Output the [x, y] coordinate of the center of the cell containing the given text.  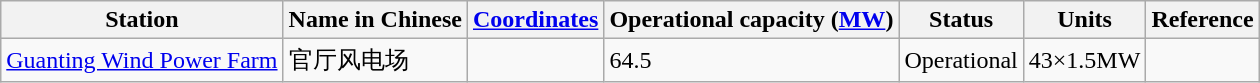
43×1.5MW [1084, 60]
Guanting Wind Power Farm [142, 60]
Operational capacity (MW) [752, 20]
Station [142, 20]
Name in Chinese [375, 20]
官厅风电场 [375, 60]
Coordinates [535, 20]
Reference [1202, 20]
Units [1084, 20]
Status [961, 20]
64.5 [752, 60]
Operational [961, 60]
